From the cell containing the given text, extract its center point as (x, y) coordinate. 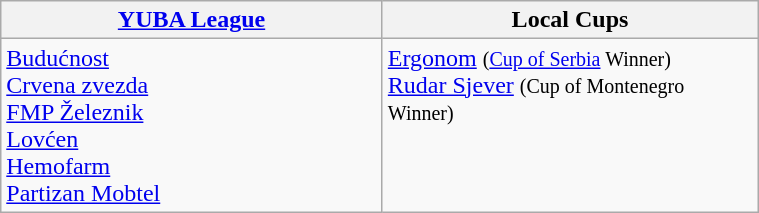
YUBA League (192, 20)
BudućnostCrvena zvezdaFMP ŽeleznikLovćenHemofarmPartizan Mobtel (192, 126)
Local Cups (570, 20)
Ergonom (Cup of Serbia Winner)Rudar Sjever (Cup of Montenegro Winner) (570, 126)
